Extract the [X, Y] coordinate from the center of the cell holding the provided text.  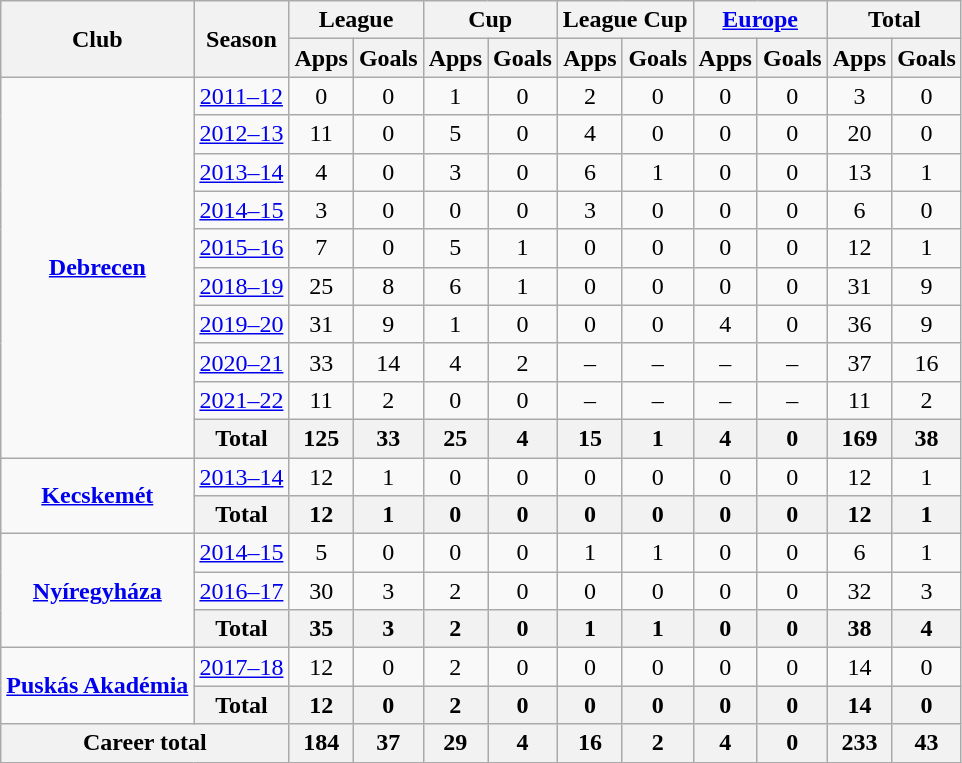
Club [98, 39]
2016–17 [242, 591]
2019–20 [242, 324]
Puskás Akadémia [98, 686]
13 [859, 172]
43 [927, 743]
7 [321, 248]
Europe [760, 20]
35 [321, 629]
233 [859, 743]
20 [859, 134]
Kecskemét [98, 496]
184 [321, 743]
2018–19 [242, 286]
2020–21 [242, 362]
2015–16 [242, 248]
Cup [490, 20]
League Cup [625, 20]
Career total [145, 743]
2021–22 [242, 400]
36 [859, 324]
Nyíregyháza [98, 591]
8 [388, 286]
15 [590, 438]
125 [321, 438]
2011–12 [242, 96]
Season [242, 39]
32 [859, 591]
League [356, 20]
30 [321, 591]
2012–13 [242, 134]
Debrecen [98, 268]
2017–18 [242, 667]
29 [455, 743]
169 [859, 438]
